Locate the cell with the specified text and output its (X, Y) center coordinate. 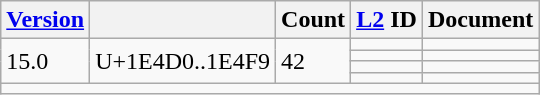
L2 ID (387, 20)
Document (480, 20)
15.0 (46, 61)
Version (46, 20)
42 (314, 61)
Count (314, 20)
U+1E4D0..1E4F9 (183, 61)
